Output the (x, y) coordinate of the center of the cell containing the given text.  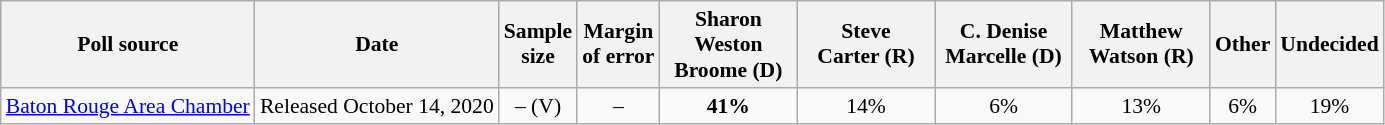
14% (866, 106)
Undecided (1329, 44)
Released October 14, 2020 (377, 106)
SteveCarter (R) (866, 44)
Samplesize (538, 44)
Date (377, 44)
– (618, 106)
19% (1329, 106)
Other (1242, 44)
13% (1141, 106)
Marginof error (618, 44)
– (V) (538, 106)
41% (729, 106)
MatthewWatson (R) (1141, 44)
Baton Rouge Area Chamber (128, 106)
Sharon WestonBroome (D) (729, 44)
C. DeniseMarcelle (D) (1004, 44)
Poll source (128, 44)
